From the cell containing the given text, extract its center point as (X, Y) coordinate. 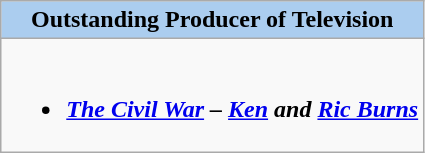
The Civil War – Ken and Ric Burns (212, 96)
Outstanding Producer of Television (212, 20)
